Provide the (X, Y) coordinate of the cell's center where the given text is located.  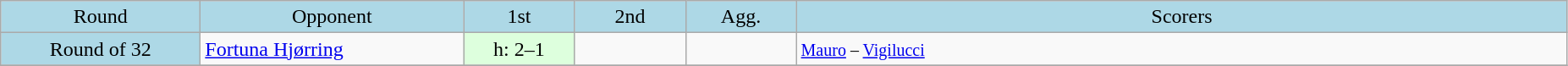
Opponent (332, 17)
2nd (630, 17)
1st (520, 17)
Mauro – Vigilucci (1181, 49)
Scorers (1181, 17)
Round of 32 (101, 49)
h: 2–1 (520, 49)
Round (101, 17)
Agg. (741, 17)
Fortuna Hjørring (332, 49)
